Output the (x, y) coordinate of the center of the cell containing the given text.  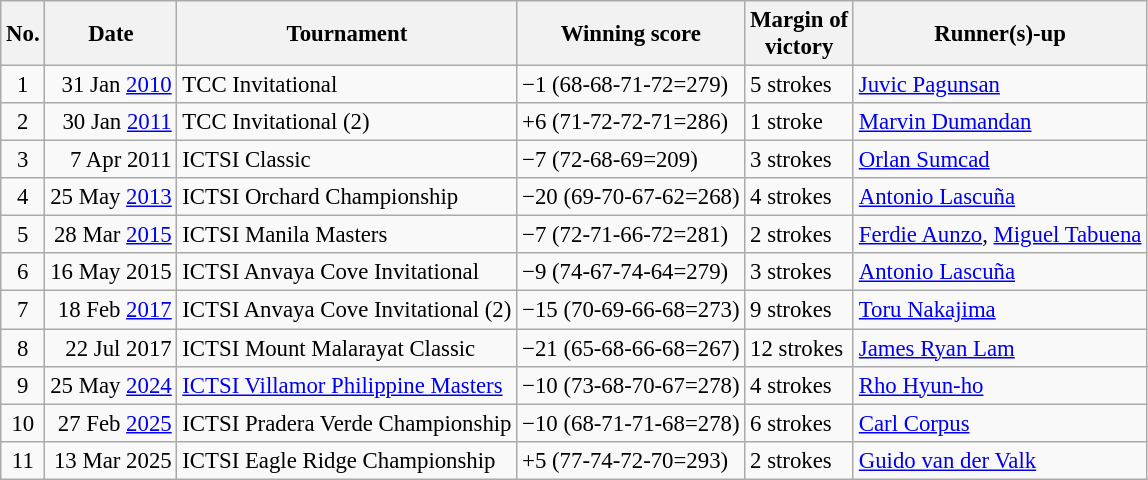
Marvin Dumandan (1000, 122)
28 Mar 2015 (111, 235)
−1 (68-68-71-72=279) (631, 85)
7 Apr 2011 (111, 160)
ICTSI Mount Malarayat Classic (347, 348)
Ferdie Aunzo, Miguel Tabuena (1000, 235)
25 May 2013 (111, 197)
10 (23, 423)
13 Mar 2025 (111, 460)
3 (23, 160)
6 (23, 273)
22 Jul 2017 (111, 348)
4 (23, 197)
Date (111, 34)
27 Feb 2025 (111, 423)
18 Feb 2017 (111, 310)
+6 (71-72-72-71=286) (631, 122)
30 Jan 2011 (111, 122)
Juvic Pagunsan (1000, 85)
+5 (77-74-72-70=293) (631, 460)
ICTSI Anvaya Cove Invitational (2) (347, 310)
1 stroke (800, 122)
James Ryan Lam (1000, 348)
−21 (65-68-66-68=267) (631, 348)
5 strokes (800, 85)
−9 (74-67-74-64=279) (631, 273)
8 (23, 348)
Margin ofvictory (800, 34)
6 strokes (800, 423)
2 (23, 122)
−7 (72-68-69=209) (631, 160)
12 strokes (800, 348)
25 May 2024 (111, 385)
Winning score (631, 34)
ICTSI Eagle Ridge Championship (347, 460)
9 strokes (800, 310)
−10 (73-68-70-67=278) (631, 385)
31 Jan 2010 (111, 85)
TCC Invitational (2) (347, 122)
ICTSI Orchard Championship (347, 197)
ICTSI Anvaya Cove Invitational (347, 273)
−15 (70-69-66-68=273) (631, 310)
9 (23, 385)
Orlan Sumcad (1000, 160)
TCC Invitational (347, 85)
5 (23, 235)
−20 (69-70-67-62=268) (631, 197)
Tournament (347, 34)
ICTSI Pradera Verde Championship (347, 423)
Toru Nakajima (1000, 310)
ICTSI Classic (347, 160)
No. (23, 34)
ICTSI Manila Masters (347, 235)
Carl Corpus (1000, 423)
Guido van der Valk (1000, 460)
11 (23, 460)
1 (23, 85)
16 May 2015 (111, 273)
Runner(s)-up (1000, 34)
7 (23, 310)
Rho Hyun-ho (1000, 385)
−7 (72-71-66-72=281) (631, 235)
−10 (68-71-71-68=278) (631, 423)
ICTSI Villamor Philippine Masters (347, 385)
